Identify which cell holds the provided text, then report its [X, Y] central coordinate. 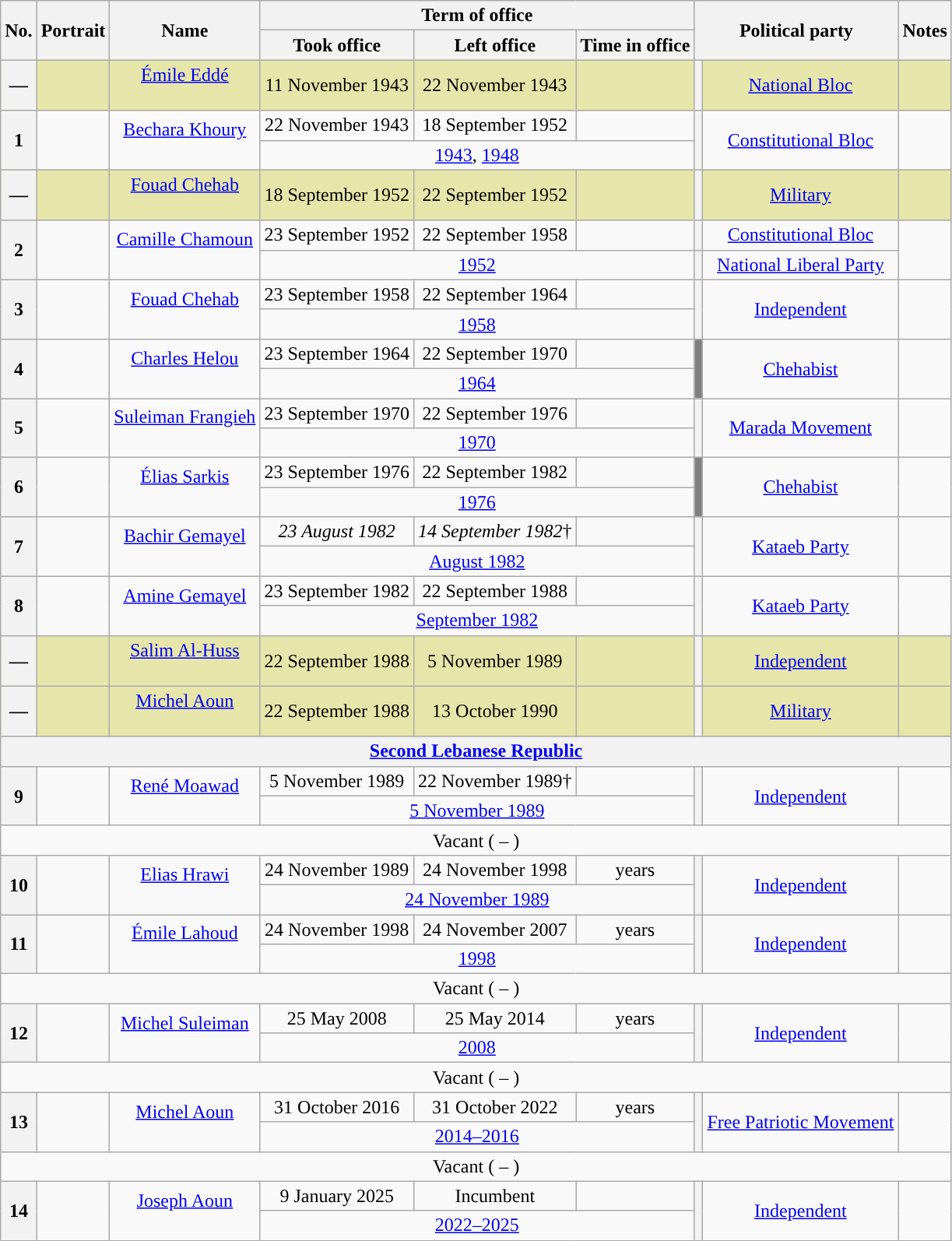
2 [19, 250]
22 September 1952 [495, 195]
1998 [477, 959]
4 [19, 368]
25 May 2008 [337, 1018]
Term of office [477, 16]
31 October 2022 [495, 1107]
National Liberal Party [800, 265]
1952 [477, 265]
1976 [477, 502]
Michel Suleiman [185, 1033]
22 September 1958 [495, 235]
Émile Lahoud [185, 944]
Bachir Gemayel [185, 547]
23 September 1970 [337, 413]
11 November 1943 [337, 86]
22 September 1982 [495, 473]
22 September 1964 [495, 294]
14 September 1982† [495, 532]
9 [19, 796]
22 September 1976 [495, 413]
14 [19, 1211]
Left office [495, 45]
1958 [477, 324]
8 [19, 606]
1943, 1948 [477, 155]
Suleiman Frangieh [185, 428]
2022–2025 [477, 1225]
Notes [925, 30]
No. [19, 30]
5 [19, 428]
6 [19, 487]
23 September 1964 [337, 353]
25 May 2014 [495, 1018]
1970 [477, 443]
Second Lebanese Republic [476, 751]
Amine Gemayel [185, 606]
23 August 1982 [337, 532]
Émile Eddé [185, 86]
Portrait [73, 30]
23 September 1958 [337, 294]
1964 [477, 383]
National Bloc [800, 86]
Political party [796, 30]
Took office [337, 45]
2008 [477, 1048]
Charles Helou [185, 368]
Salim Al-Huss [185, 660]
11 [19, 944]
Time in office [635, 45]
24 November 2007 [495, 929]
René Moawad [185, 796]
23 September 1976 [337, 473]
22 November 1989† [495, 781]
13 [19, 1122]
13 October 1990 [495, 712]
12 [19, 1033]
9 January 2025 [337, 1196]
Free Patriotic Movement [800, 1122]
23 September 1952 [337, 235]
1 [19, 140]
Incumbent [495, 1196]
Marada Movement [800, 428]
August 1982 [477, 561]
22 September 1970 [495, 353]
Name [185, 30]
10 [19, 884]
7 [19, 547]
2014–2016 [477, 1137]
Bechara Khoury [185, 140]
3 [19, 309]
Camille Chamoun [185, 250]
Elias Hrawi [185, 884]
23 September 1982 [337, 591]
September 1982 [477, 620]
Élias Sarkis [185, 487]
Joseph Aoun [185, 1211]
31 October 2016 [337, 1107]
